Scan for the cell matching the given text and deliver its (X, Y) coordinate at center. 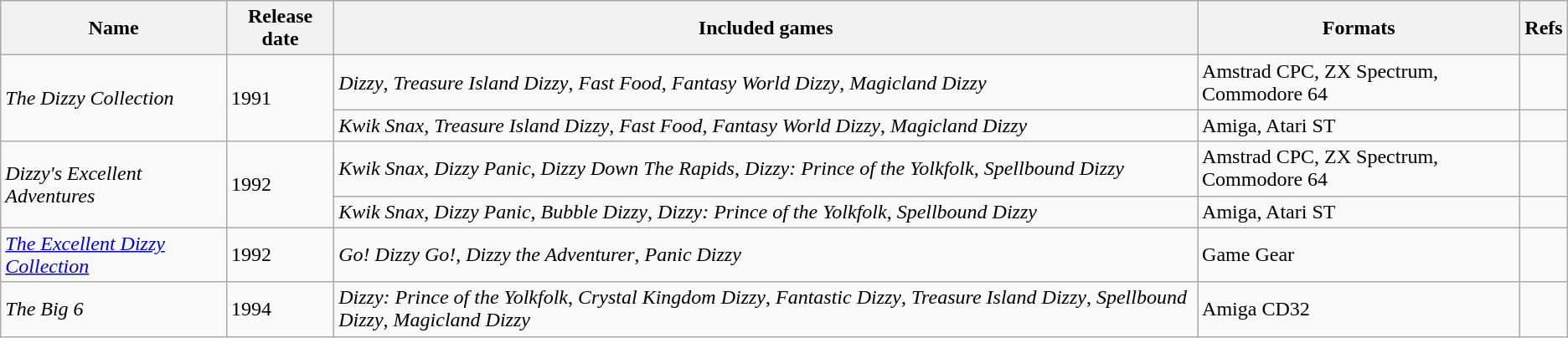
The Big 6 (114, 310)
Kwik Snax, Dizzy Panic, Bubble Dizzy, Dizzy: Prince of the Yolkfolk, Spellbound Dizzy (766, 212)
Included games (766, 28)
Formats (1359, 28)
The Dizzy Collection (114, 99)
Release date (280, 28)
Name (114, 28)
Kwik Snax, Dizzy Panic, Dizzy Down The Rapids, Dizzy: Prince of the Yolkfolk, Spellbound Dizzy (766, 169)
Dizzy: Prince of the Yolkfolk, Crystal Kingdom Dizzy, Fantastic Dizzy, Treasure Island Dizzy, Spellbound Dizzy, Magicland Dizzy (766, 310)
Dizzy, Treasure Island Dizzy, Fast Food, Fantasy World Dizzy, Magicland Dizzy (766, 82)
Refs (1544, 28)
Dizzy's Excellent Adventures (114, 184)
1994 (280, 310)
Game Gear (1359, 254)
1991 (280, 99)
The Excellent Dizzy Collection (114, 254)
Kwik Snax, Treasure Island Dizzy, Fast Food, Fantasy World Dizzy, Magicland Dizzy (766, 125)
Amiga CD32 (1359, 310)
Go! Dizzy Go!, Dizzy the Adventurer, Panic Dizzy (766, 254)
